Output the (X, Y) coordinate of the center of the cell containing the given text.  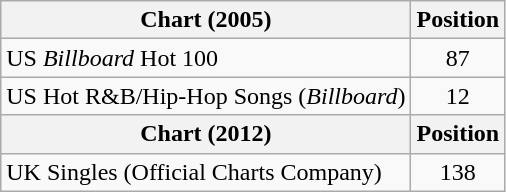
Chart (2005) (206, 20)
12 (458, 96)
87 (458, 58)
US Billboard Hot 100 (206, 58)
UK Singles (Official Charts Company) (206, 172)
138 (458, 172)
US Hot R&B/Hip-Hop Songs (Billboard) (206, 96)
Chart (2012) (206, 134)
